Search for the cell housing the specified text and yield its [x, y] center coordinate. 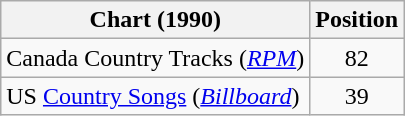
82 [357, 58]
39 [357, 96]
Position [357, 20]
Chart (1990) [156, 20]
Canada Country Tracks (RPM) [156, 58]
US Country Songs (Billboard) [156, 96]
